Identify which cell holds the provided text, then report its (X, Y) central coordinate. 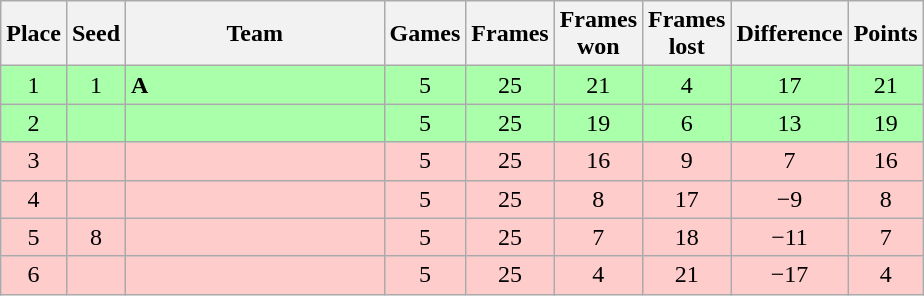
Frames lost (687, 34)
18 (687, 237)
13 (790, 123)
Points (886, 34)
2 (34, 123)
−11 (790, 237)
A (256, 85)
−17 (790, 275)
Frames won (598, 34)
Place (34, 34)
Difference (790, 34)
Games (425, 34)
Frames (510, 34)
Team (256, 34)
Seed (96, 34)
−9 (790, 199)
9 (687, 161)
3 (34, 161)
